Determine the [x, y] coordinate at the center of the cell enclosing the given text.  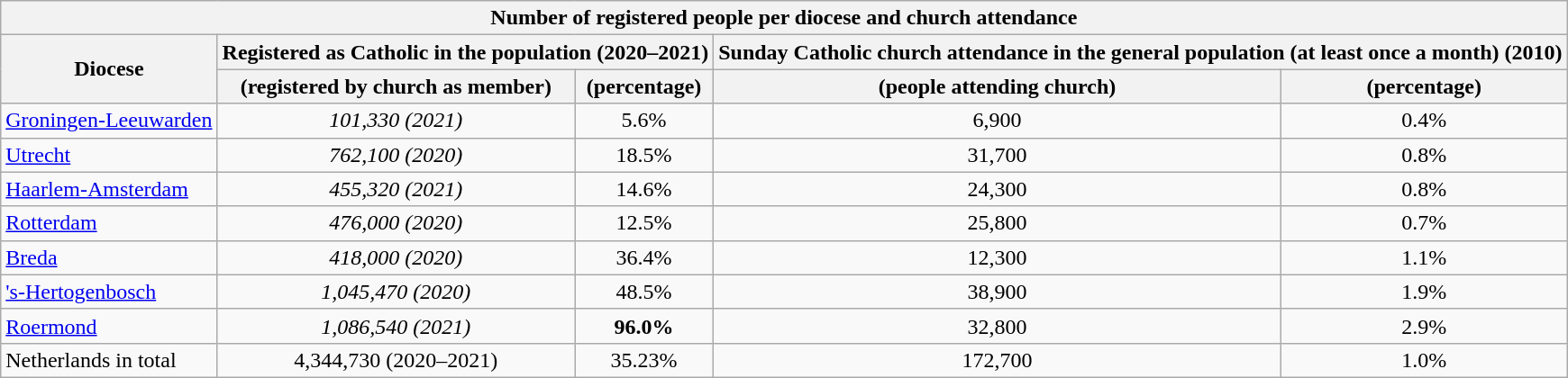
Rotterdam [109, 223]
476,000 (2020) [396, 223]
32,800 [998, 326]
4,344,730 (2020–2021) [396, 360]
Breda [109, 257]
(registered by church as member) [396, 86]
1.1% [1424, 257]
96.0% [644, 326]
418,000 (2020) [396, 257]
48.5% [644, 292]
25,800 [998, 223]
Utrecht [109, 155]
36.4% [644, 257]
1.0% [1424, 360]
172,700 [998, 360]
1.9% [1424, 292]
Sunday Catholic church attendance in the general population (at least once a month) (2010) [1141, 52]
14.6% [644, 189]
Groningen-Leeuwarden [109, 121]
's-Hertogenbosch [109, 292]
1,045,470 (2020) [396, 292]
6,900 [998, 121]
762,100 (2020) [396, 155]
31,700 [998, 155]
Registered as Catholic in the population (2020–2021) [465, 52]
Haarlem-Amsterdam [109, 189]
18.5% [644, 155]
Number of registered people per diocese and church attendance [784, 18]
38,900 [998, 292]
1,086,540 (2021) [396, 326]
101,330 (2021) [396, 121]
2.9% [1424, 326]
0.7% [1424, 223]
24,300 [998, 189]
Diocese [109, 69]
(people attending church) [998, 86]
12.5% [644, 223]
12,300 [998, 257]
Roermond [109, 326]
35.23% [644, 360]
Netherlands in total [109, 360]
0.4% [1424, 121]
455,320 (2021) [396, 189]
5.6% [644, 121]
